Capture the cell that displays the provided text and extract its (x, y) central coordinate. 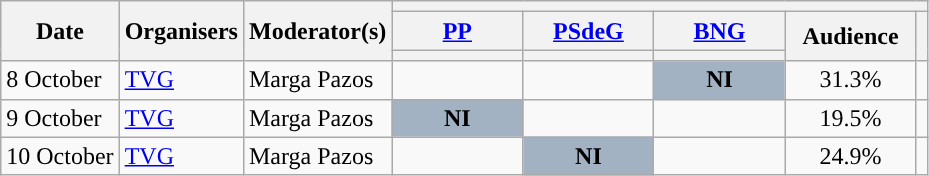
31.3% (850, 80)
Moderator(s) (317, 31)
Audience (850, 36)
Organisers (181, 31)
19.5% (850, 118)
BNG (720, 31)
PP (458, 31)
24.9% (850, 156)
PSdeG (588, 31)
Date (60, 31)
9 October (60, 118)
8 October (60, 80)
10 October (60, 156)
